Locate the cell with the specified text and output its (X, Y) center coordinate. 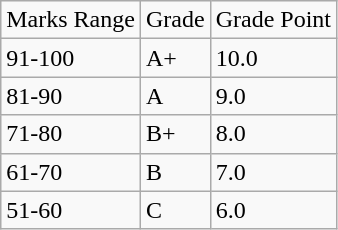
Grade (175, 20)
A (175, 96)
6.0 (273, 210)
51-60 (71, 210)
7.0 (273, 172)
61-70 (71, 172)
71-80 (71, 134)
10.0 (273, 58)
B+ (175, 134)
9.0 (273, 96)
91-100 (71, 58)
Grade Point (273, 20)
8.0 (273, 134)
Marks Range (71, 20)
C (175, 210)
A+ (175, 58)
B (175, 172)
81-90 (71, 96)
